For the text-containing cell, return its midpoint in [x, y] coordinate format. 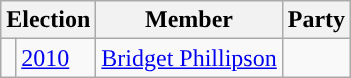
Election [48, 20]
2010 [56, 58]
Party [316, 20]
Bridget Phillipson [189, 58]
Member [189, 20]
